Search for the cell housing the specified text and yield its [x, y] center coordinate. 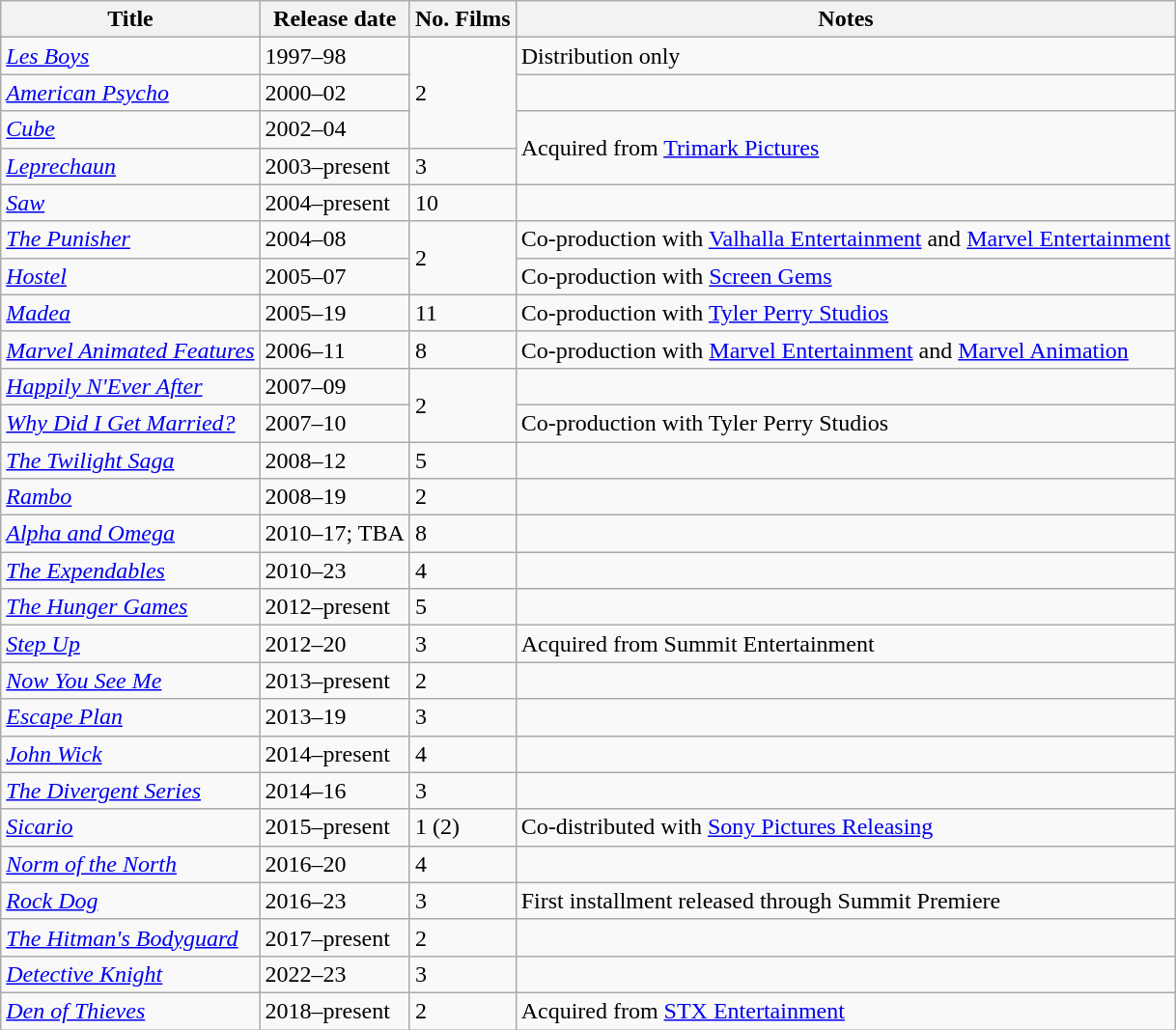
Distribution only [846, 56]
No. Films [462, 19]
The Hitman's Bodyguard [130, 937]
2005–07 [334, 276]
Marvel Animated Features [130, 349]
Rambo [130, 497]
2003–present [334, 166]
Norm of the North [130, 864]
2006–11 [334, 349]
The Punisher [130, 239]
2015–present [334, 827]
Notes [846, 19]
Acquired from Summit Entertainment [846, 644]
2016–20 [334, 864]
Title [130, 19]
2007–10 [334, 423]
2014–present [334, 754]
Rock Dog [130, 901]
Acquired from Trimark Pictures [846, 148]
Madea [130, 313]
2004–08 [334, 239]
1997–98 [334, 56]
Co-production with Screen Gems [846, 276]
Why Did I Get Married? [130, 423]
2022–23 [334, 974]
2013–19 [334, 717]
Les Boys [130, 56]
Acquired from STX Entertainment [846, 1011]
Happily N'Ever After [130, 386]
11 [462, 313]
Step Up [130, 644]
Co-production with Valhalla Entertainment and Marvel Entertainment [846, 239]
First installment released through Summit Premiere [846, 901]
Co-production with Marvel Entertainment and Marvel Animation [846, 349]
2013–present [334, 681]
2012–present [334, 607]
American Psycho [130, 93]
2016–23 [334, 901]
The Expendables [130, 571]
2008–19 [334, 497]
Detective Knight [130, 974]
The Divergent Series [130, 791]
2005–19 [334, 313]
Now You See Me [130, 681]
The Twilight Saga [130, 460]
2004–present [334, 203]
Alpha and Omega [130, 534]
Co-distributed with Sony Pictures Releasing [846, 827]
Release date [334, 19]
Leprechaun [130, 166]
Den of Thieves [130, 1011]
2018–present [334, 1011]
Cube [130, 129]
2007–09 [334, 386]
2008–12 [334, 460]
2017–present [334, 937]
2014–16 [334, 791]
1 (2) [462, 827]
2010–23 [334, 571]
The Hunger Games [130, 607]
2012–20 [334, 644]
John Wick [130, 754]
2000–02 [334, 93]
Escape Plan [130, 717]
Sicario [130, 827]
10 [462, 203]
2002–04 [334, 129]
2010–17; TBA [334, 534]
Hostel [130, 276]
Saw [130, 203]
